Extract the [x, y] coordinate from the center of the cell holding the provided text.  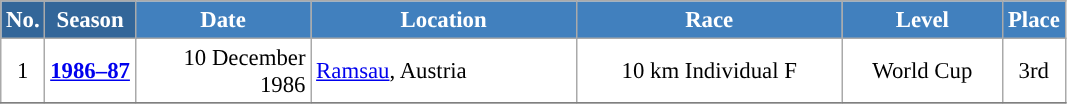
Race [709, 20]
1986–87 [90, 72]
Ramsau, Austria [444, 72]
10 December 1986 [223, 72]
Date [223, 20]
No. [23, 20]
1 [23, 72]
World Cup [922, 72]
Location [444, 20]
10 km Individual F [709, 72]
3rd [1034, 72]
Level [922, 20]
Place [1034, 20]
Season [90, 20]
